Provide the [x, y] coordinate of the cell's center where the given text is located.  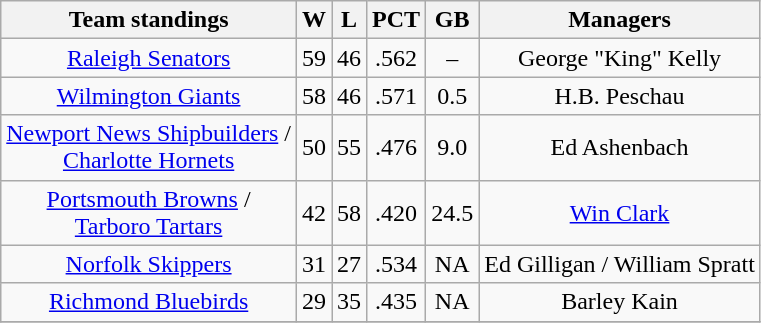
– [452, 58]
9.0 [452, 148]
PCT [396, 20]
Ed Gilligan / William Spratt [620, 264]
0.5 [452, 96]
Win Clark [620, 212]
Barley Kain [620, 302]
Norfolk Skippers [149, 264]
Richmond Bluebirds [149, 302]
.571 [396, 96]
55 [350, 148]
42 [314, 212]
29 [314, 302]
Team standings [149, 20]
Raleigh Senators [149, 58]
.476 [396, 148]
35 [350, 302]
31 [314, 264]
.435 [396, 302]
Managers [620, 20]
50 [314, 148]
.420 [396, 212]
24.5 [452, 212]
Ed Ashenbach [620, 148]
L [350, 20]
W [314, 20]
Portsmouth Browns / Tarboro Tartars [149, 212]
GB [452, 20]
27 [350, 264]
Wilmington Giants [149, 96]
George "King" Kelly [620, 58]
.562 [396, 58]
Newport News Shipbuilders / Charlotte Hornets [149, 148]
59 [314, 58]
H.B. Peschau [620, 96]
.534 [396, 264]
